Provide the (X, Y) coordinate of the cell's center where the given text is located.  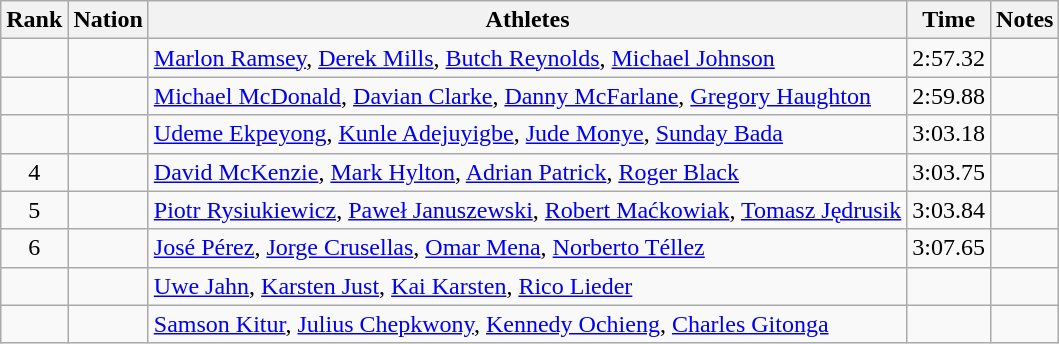
2:59.88 (949, 96)
José Pérez, Jorge Crusellas, Omar Mena, Norberto Téllez (528, 248)
Udeme Ekpeyong, Kunle Adejuyigbe, Jude Monye, Sunday Bada (528, 134)
Samson Kitur, Julius Chepkwony, Kennedy Ochieng, Charles Gitonga (528, 324)
Athletes (528, 20)
2:57.32 (949, 58)
3:03.18 (949, 134)
Rank (34, 20)
4 (34, 172)
Uwe Jahn, Karsten Just, Kai Karsten, Rico Lieder (528, 286)
5 (34, 210)
6 (34, 248)
3:07.65 (949, 248)
Michael McDonald, Davian Clarke, Danny McFarlane, Gregory Haughton (528, 96)
3:03.75 (949, 172)
Marlon Ramsey, Derek Mills, Butch Reynolds, Michael Johnson (528, 58)
3:03.84 (949, 210)
Notes (1025, 20)
David McKenzie, Mark Hylton, Adrian Patrick, Roger Black (528, 172)
Time (949, 20)
Piotr Rysiukiewicz, Paweł Januszewski, Robert Maćkowiak, Tomasz Jędrusik (528, 210)
Nation (108, 20)
